Extract the (x, y) coordinate from the center of the cell holding the provided text.  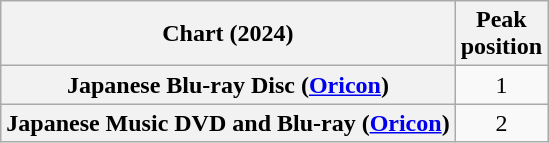
Japanese Blu-ray Disc (Oricon) (228, 85)
2 (501, 123)
Chart (2024) (228, 34)
1 (501, 85)
Japanese Music DVD and Blu-ray (Oricon) (228, 123)
Peakposition (501, 34)
